From the cell containing the given text, extract its center point as (x, y) coordinate. 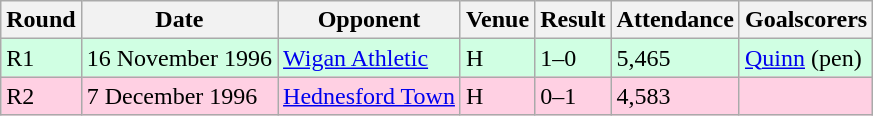
Opponent (370, 20)
Venue (497, 20)
Round (41, 20)
4,583 (675, 96)
Goalscorers (806, 20)
7 December 1996 (179, 96)
Attendance (675, 20)
1–0 (573, 58)
R1 (41, 58)
R2 (41, 96)
Date (179, 20)
Hednesford Town (370, 96)
5,465 (675, 58)
0–1 (573, 96)
Result (573, 20)
16 November 1996 (179, 58)
Wigan Athletic (370, 58)
Quinn (pen) (806, 58)
